Determine the (x, y) coordinate at the center of the cell enclosing the given text.  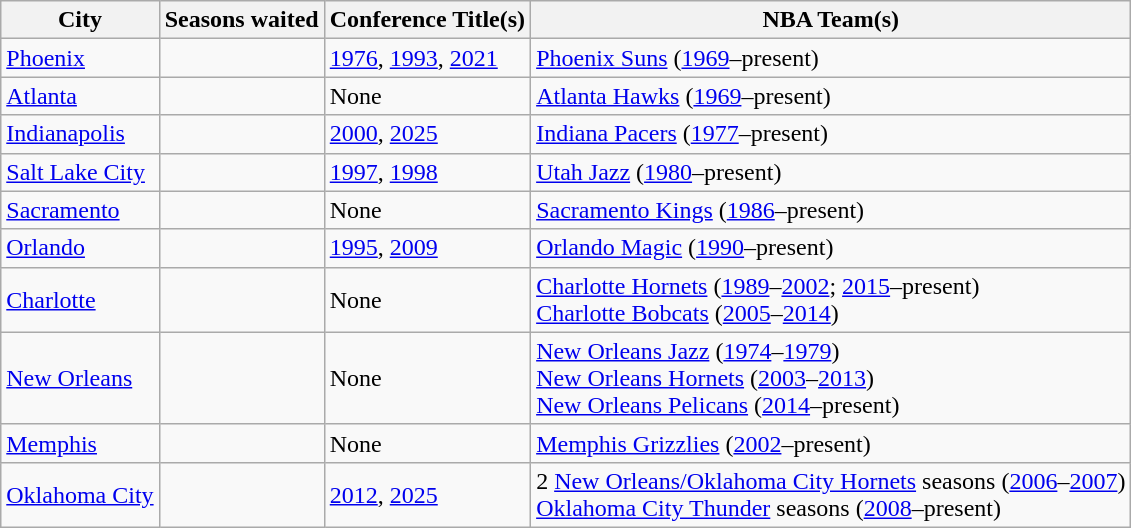
Seasons waited (242, 20)
Salt Lake City (80, 172)
2000, 2025 (427, 134)
New Orleans Jazz (1974–1979)New Orleans Hornets (2003–2013) New Orleans Pelicans (2014–present) (831, 378)
NBA Team(s) (831, 20)
Phoenix Suns (1969–present) (831, 58)
Phoenix (80, 58)
Indianapolis (80, 134)
Orlando (80, 248)
New Orleans (80, 378)
Memphis (80, 443)
1997, 1998 (427, 172)
Memphis Grizzlies (2002–present) (831, 443)
Utah Jazz (1980–present) (831, 172)
Atlanta (80, 96)
2 New Orleans/Oklahoma City Hornets seasons (2006–2007) Oklahoma City Thunder seasons (2008–present) (831, 494)
Charlotte (80, 300)
Charlotte Hornets (1989–2002; 2015–present) Charlotte Bobcats (2005–2014) (831, 300)
City (80, 20)
Atlanta Hawks (1969–present) (831, 96)
Oklahoma City (80, 494)
Orlando Magic (1990–present) (831, 248)
Sacramento (80, 210)
1976, 1993, 2021 (427, 58)
Indiana Pacers (1977–present) (831, 134)
2012, 2025 (427, 494)
1995, 2009 (427, 248)
Sacramento Kings (1986–present) (831, 210)
Conference Title(s) (427, 20)
